Output the (x, y) coordinate of the center of the cell containing the given text.  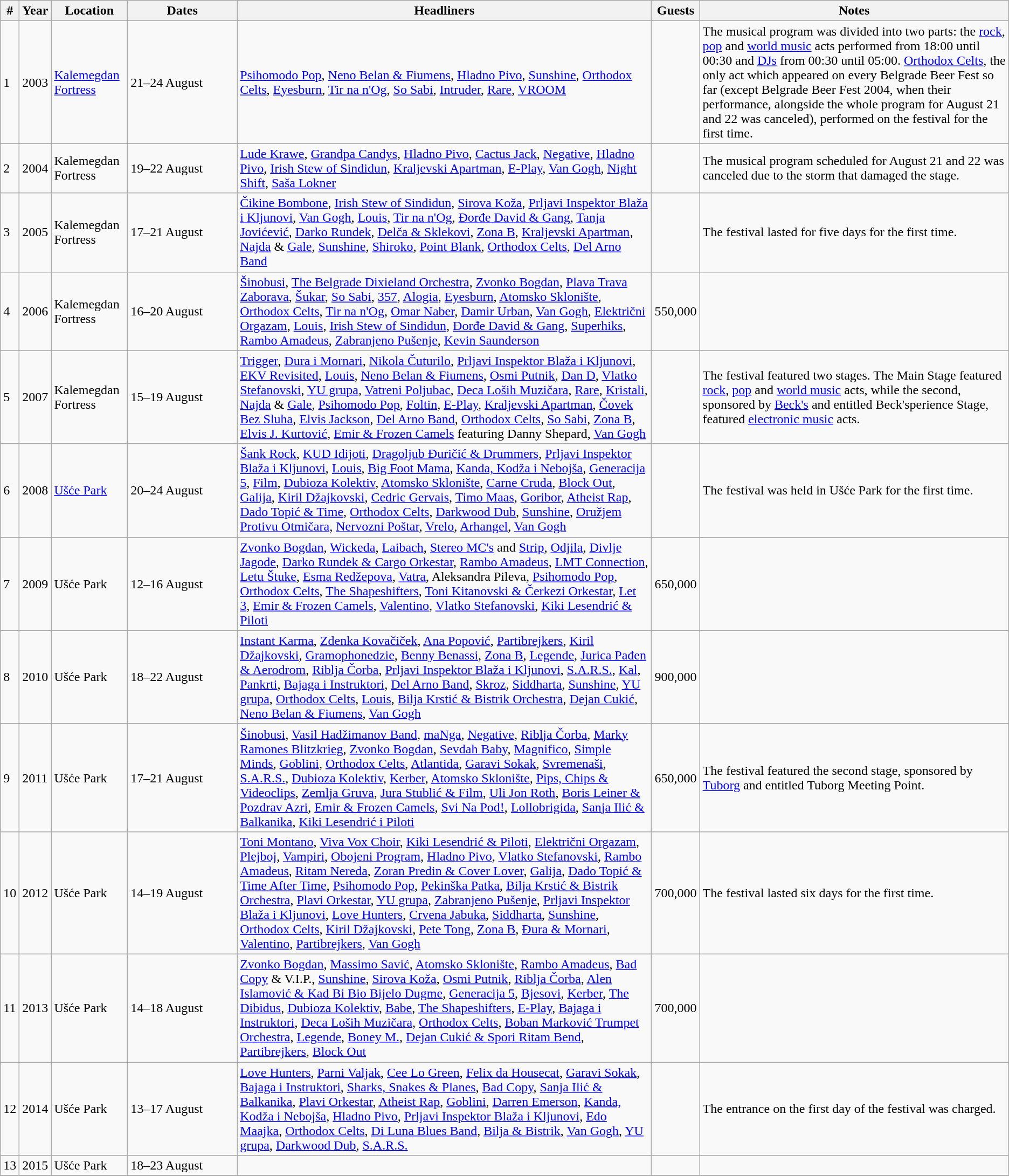
The musical program scheduled for August 21 and 22 was canceled due to the storm that damaged the stage. (854, 168)
Psihomodo Pop, Neno Belan & Fiumens, Hladno Pivo, Sunshine, Orthodox Celts, Eyesburn, Tir na n'Og, So Sabi, Intruder, Rare, VROOM (444, 82)
11 (10, 1008)
14–18 August (182, 1008)
14–19 August (182, 893)
4 (10, 311)
2011 (36, 778)
The festival was held in Ušće Park for the first time. (854, 491)
Year (36, 11)
2008 (36, 491)
Location (89, 11)
6 (10, 491)
20–24 August (182, 491)
3 (10, 232)
2010 (36, 677)
The festival featured the second stage, sponsored by Tuborg and entitled Tuborg Meeting Point. (854, 778)
12–16 August (182, 583)
The entrance on the first day of the festival was charged. (854, 1109)
550,000 (676, 311)
2005 (36, 232)
10 (10, 893)
18–23 August (182, 1166)
19–22 August (182, 168)
18–22 August (182, 677)
13 (10, 1166)
2012 (36, 893)
16–20 August (182, 311)
Dates (182, 11)
Notes (854, 11)
The festival lasted for five days for the first time. (854, 232)
2006 (36, 311)
2 (10, 168)
The festival lasted six days for the first time. (854, 893)
2009 (36, 583)
12 (10, 1109)
21–24 August (182, 82)
Headliners (444, 11)
# (10, 11)
5 (10, 397)
900,000 (676, 677)
2014 (36, 1109)
15–19 August (182, 397)
8 (10, 677)
Guests (676, 11)
2013 (36, 1008)
13–17 August (182, 1109)
2015 (36, 1166)
9 (10, 778)
1 (10, 82)
2004 (36, 168)
7 (10, 583)
2007 (36, 397)
2003 (36, 82)
